From the cell containing the given text, extract its center point as [X, Y] coordinate. 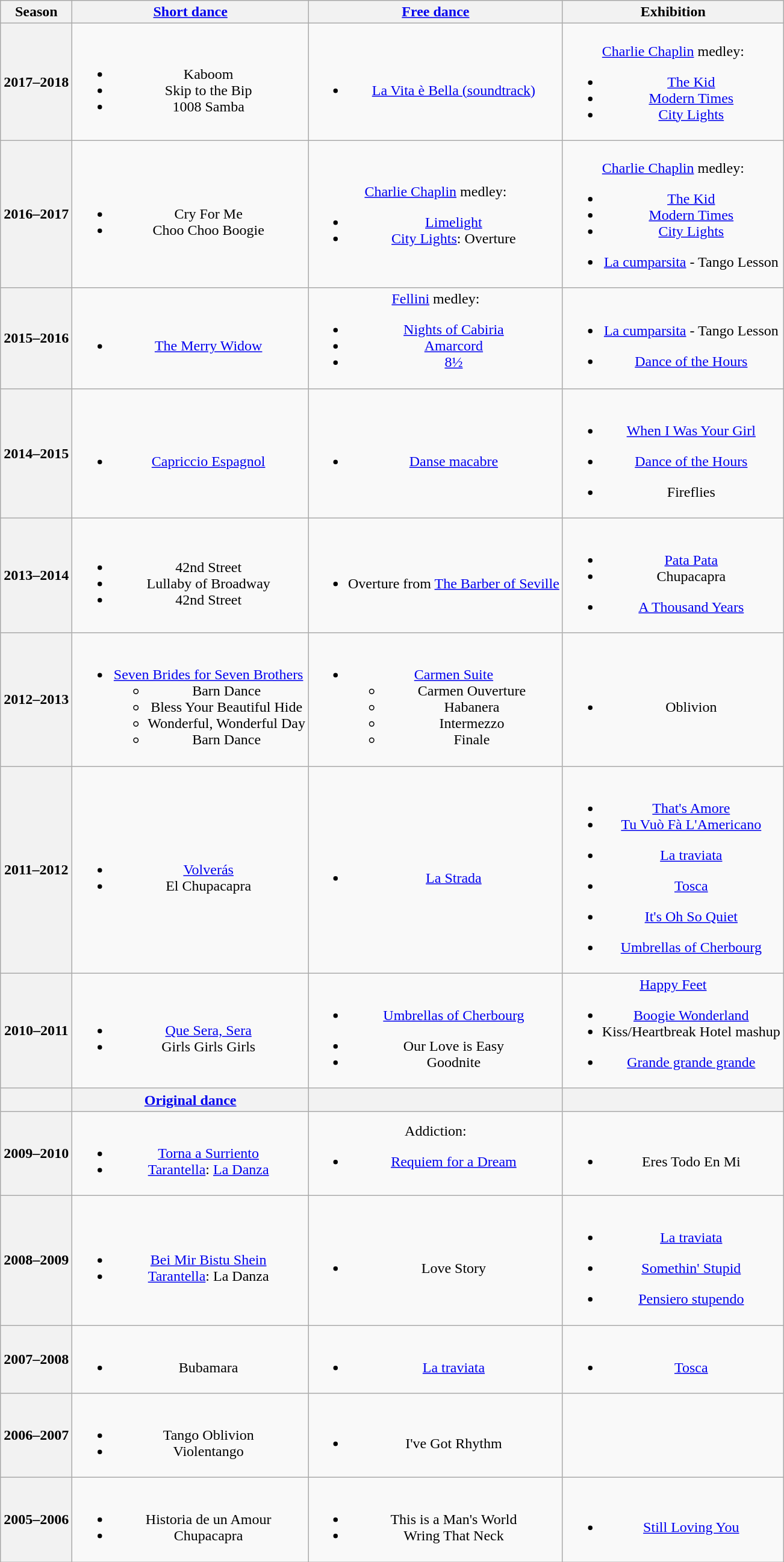
Que Sera, Sera Girls Girls Girls [190, 1031]
I've Got Rhythm [436, 1436]
2015–2016 [36, 338]
Danse macabre [436, 453]
2011–2012 [36, 870]
2013–2014 [36, 576]
Charlie Chaplin medley:LimelightCity Lights: Overture [436, 214]
Still Loving You [673, 1520]
La cumparsita - Tango LessonDance of the Hours [673, 338]
Love Story [436, 1260]
Volverás El Chupacapra [190, 870]
Torna a Surriento Tarantella: La Danza [190, 1153]
Charlie Chaplin medley:The KidModern TimesCity Lights [673, 82]
This is a Man's World Wring That Neck [436, 1520]
Short dance [190, 12]
42nd Street Lullaby of Broadway 42nd Street [190, 576]
Overture from The Barber of Seville [436, 576]
Historia de un AmourChupacapra [190, 1520]
That's Amore Tu Vuò Fà L'Americano La traviata Tosca It's Oh So Quiet Umbrellas of Cherbourg [673, 870]
Seven Brides for Seven Brothers Barn Dance Bless Your Beautiful Hide Wonderful, Wonderful Day Barn Dance [190, 700]
2012–2013 [36, 700]
2017–2018 [36, 82]
Tosca [673, 1358]
2014–2015 [36, 453]
Season [36, 12]
2009–2010 [36, 1153]
La traviata [436, 1358]
When I Was Your Girl Dance of the Hours Fireflies [673, 453]
2007–2008 [36, 1358]
Eres Todo En Mi [673, 1153]
2016–2017 [36, 214]
2005–2006 [36, 1520]
Oblivion [673, 700]
Addiction:Requiem for a Dream [436, 1153]
La traviata Somethin' Stupid Pensiero stupendo [673, 1260]
La Vita è Bella (soundtrack) [436, 82]
Free dance [436, 12]
Charlie Chaplin medley:The KidModern TimesCity LightsLa cumparsita - Tango Lesson [673, 214]
2008–2009 [36, 1260]
The Merry Widow [190, 338]
Pata Pata ChupacapraA Thousand Years [673, 576]
Exhibition [673, 12]
Bubamara [190, 1358]
Umbrellas of Cherbourg Our Love is EasyGoodnite [436, 1031]
2006–2007 [36, 1436]
2010–2011 [36, 1031]
Carmen Suite Carmen OuvertureHabaneraIntermezzoFinale [436, 700]
Bei Mir Bistu Shein Tarantella: La Danza [190, 1260]
Fellini medley:Nights of CabiriaAmarcord8½ [436, 338]
Original dance [190, 1100]
Tango OblivionViolentango [190, 1436]
La Strada [436, 870]
Capriccio Espagnol [190, 453]
Kaboom Skip to the Bip 1008 Samba [190, 82]
Cry For Me Choo Choo Boogie [190, 214]
Happy FeetBoogie WonderlandKiss/Heartbreak Hotel mashupGrande grande grande [673, 1031]
